Pinpoint the cell where the given text exists, returning its [X, Y] midpoint coordinate. 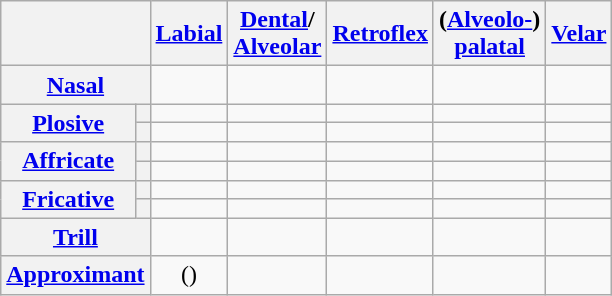
Approximant [76, 275]
Nasal [76, 85]
Fricative [68, 199]
() [189, 275]
Affricate [68, 161]
Labial [189, 34]
Velar [579, 34]
(Alveolo-)palatal [489, 34]
Dental/Alveolar [278, 34]
Plosive [68, 123]
Trill [76, 237]
Retroflex [380, 34]
